Extract the (x, y) coordinate from the center of the cell holding the provided text.  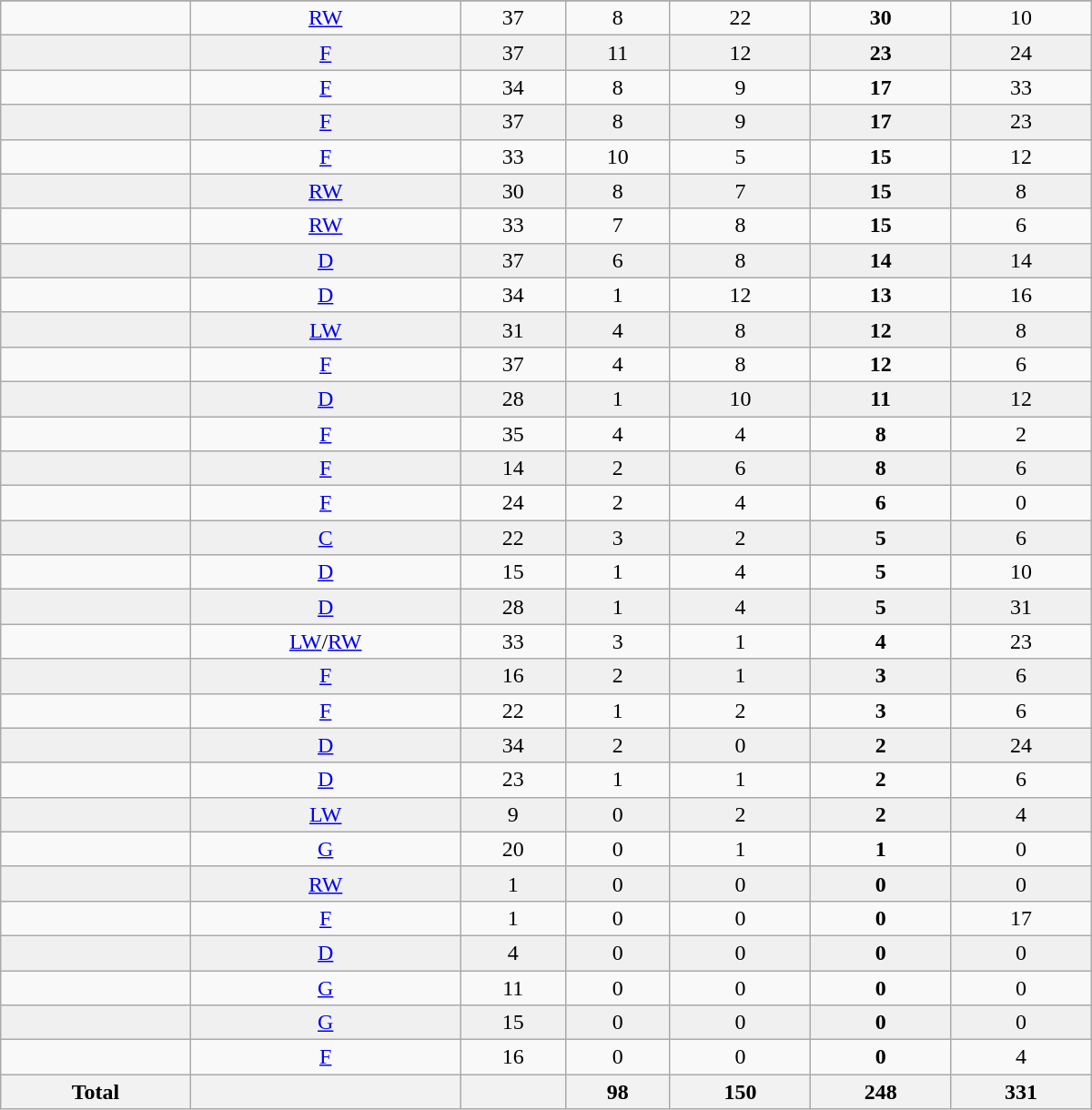
248 (881, 1092)
C (326, 538)
35 (513, 434)
98 (617, 1092)
331 (1021, 1092)
LW/RW (326, 641)
150 (740, 1092)
13 (881, 295)
Total (96, 1092)
20 (513, 849)
